Capture the cell that displays the provided text and extract its [X, Y] central coordinate. 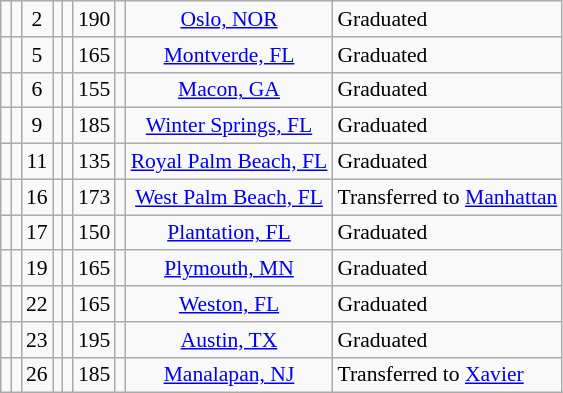
Winter Springs, FL [230, 126]
26 [37, 375]
Austin, TX [230, 340]
135 [94, 162]
190 [94, 19]
11 [37, 162]
22 [37, 304]
17 [37, 233]
Transferred to Xavier [447, 375]
Weston, FL [230, 304]
150 [94, 233]
19 [37, 269]
Manalapan, NJ [230, 375]
Transferred to Manhattan [447, 197]
195 [94, 340]
16 [37, 197]
6 [37, 90]
155 [94, 90]
Royal Palm Beach, FL [230, 162]
Oslo, NOR [230, 19]
23 [37, 340]
2 [37, 19]
Montverde, FL [230, 55]
Plymouth, MN [230, 269]
5 [37, 55]
Macon, GA [230, 90]
173 [94, 197]
West Palm Beach, FL [230, 197]
Plantation, FL [230, 233]
9 [37, 126]
